Determine the (x, y) coordinate at the center of the cell enclosing the given text.  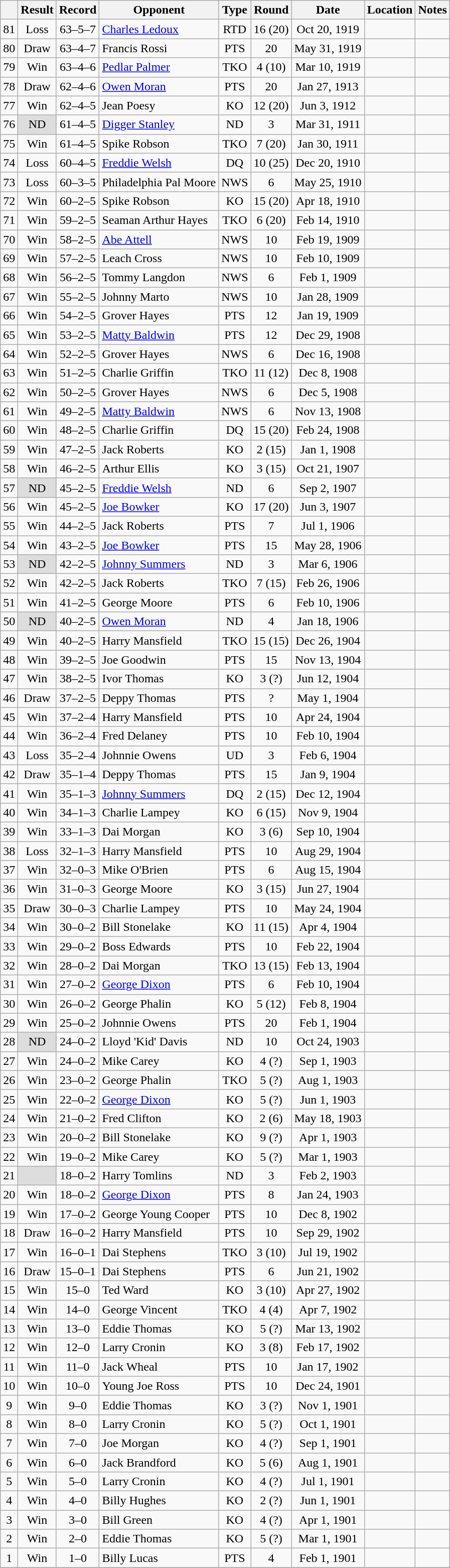
Type (235, 10)
55 (9, 526)
71 (9, 220)
May 28, 1906 (328, 545)
61 (9, 411)
Feb 2, 1903 (328, 1176)
37 (9, 870)
5 (12) (271, 1004)
64 (9, 354)
Fred Delaney (159, 736)
Feb 6, 1904 (328, 755)
56 (9, 507)
55–2–5 (78, 297)
60–3–5 (78, 182)
Jun 21, 1902 (328, 1271)
40 (9, 812)
16–0–1 (78, 1252)
11 (9, 1367)
17 (9, 1252)
42 (9, 774)
14 (9, 1309)
45 (9, 717)
75 (9, 144)
Feb 14, 1910 (328, 220)
28 (9, 1042)
77 (9, 105)
79 (9, 67)
Oct 24, 1903 (328, 1042)
Sep 10, 1904 (328, 831)
? (271, 698)
Jan 24, 1903 (328, 1195)
46–2–5 (78, 468)
Sep 1, 1903 (328, 1061)
Opponent (159, 10)
Leach Cross (159, 259)
2 (?) (271, 1501)
13–0 (78, 1329)
Jul 1, 1901 (328, 1482)
46 (9, 698)
Pedlar Palmer (159, 67)
12 (20) (271, 105)
14–0 (78, 1309)
39–2–5 (78, 660)
27 (9, 1061)
Location (390, 10)
Jan 1, 1908 (328, 449)
Abe Attell (159, 239)
Jean Poesy (159, 105)
35–1–4 (78, 774)
George Vincent (159, 1309)
1 (9, 1558)
Apr 18, 1910 (328, 201)
Jun 3, 1907 (328, 507)
Jan 18, 1906 (328, 622)
59–2–5 (78, 220)
George Young Cooper (159, 1214)
56–2–5 (78, 278)
5 (6) (271, 1463)
Aug 15, 1904 (328, 870)
Feb 22, 1904 (328, 946)
Billy Hughes (159, 1501)
29 (9, 1023)
6–0 (78, 1463)
Fred Clifton (159, 1118)
41 (9, 793)
52 (9, 583)
UD (235, 755)
Nov 13, 1908 (328, 411)
Feb 1, 1901 (328, 1558)
Nov 1, 1901 (328, 1405)
Jan 9, 1904 (328, 774)
Dec 8, 1902 (328, 1214)
11–0 (78, 1367)
Feb 10, 1909 (328, 259)
Nov 13, 1904 (328, 660)
66 (9, 316)
Apr 1, 1901 (328, 1520)
Arthur Ellis (159, 468)
Mar 1, 1903 (328, 1156)
4 (4) (271, 1309)
15 (15) (271, 641)
60–4–5 (78, 163)
57–2–5 (78, 259)
Mar 10, 1919 (328, 67)
70 (9, 239)
48 (9, 660)
Feb 10, 1906 (328, 602)
Jun 1, 1901 (328, 1501)
5–0 (78, 1482)
Oct 20, 1919 (328, 29)
3 (6) (271, 831)
23 (9, 1137)
43 (9, 755)
35–1–3 (78, 793)
25 (9, 1099)
19–0–2 (78, 1156)
63 (9, 373)
Oct 1, 1901 (328, 1424)
Mar 1, 1901 (328, 1539)
Oct 21, 1907 (328, 468)
44–2–5 (78, 526)
Round (271, 10)
Apr 4, 1904 (328, 927)
26–0–2 (78, 1004)
Notes (432, 10)
63–5–7 (78, 29)
73 (9, 182)
Mar 6, 1906 (328, 564)
13 (9, 1329)
68 (9, 278)
50–2–5 (78, 392)
27–0–2 (78, 985)
10–0 (78, 1386)
2–0 (78, 1539)
Feb 1, 1909 (328, 278)
Mike O'Brien (159, 870)
22–0–2 (78, 1099)
9–0 (78, 1405)
36 (9, 889)
19 (9, 1214)
15–0 (78, 1290)
65 (9, 335)
22 (9, 1156)
Sep 2, 1907 (328, 488)
38 (9, 851)
35 (9, 908)
Sep 29, 1902 (328, 1233)
17 (20) (271, 507)
29–0–2 (78, 946)
59 (9, 449)
May 1, 1904 (328, 698)
6 (15) (271, 812)
11 (15) (271, 927)
37–2–5 (78, 698)
16 (9, 1271)
Apr 1, 1903 (328, 1137)
May 18, 1903 (328, 1118)
Feb 13, 1904 (328, 966)
7 (20) (271, 144)
31 (9, 985)
Charles Ledoux (159, 29)
Feb 1, 1904 (328, 1023)
Jun 3, 1912 (328, 105)
72 (9, 201)
17–0–2 (78, 1214)
4 (10) (271, 67)
Ted Ward (159, 1290)
Billy Lucas (159, 1558)
18 (9, 1233)
32–0–3 (78, 870)
60–2–5 (78, 201)
34 (9, 927)
Jul 1, 1906 (328, 526)
6 (20) (271, 220)
34–1–3 (78, 812)
78 (9, 86)
1–0 (78, 1558)
Aug 1, 1901 (328, 1463)
15–0–1 (78, 1271)
Mar 13, 1902 (328, 1329)
49 (9, 641)
Dec 5, 1908 (328, 392)
Joe Morgan (159, 1443)
11 (12) (271, 373)
48–2–5 (78, 430)
62 (9, 392)
16 (20) (271, 29)
Ivor Thomas (159, 679)
Seaman Arthur Hayes (159, 220)
62–4–6 (78, 86)
May 25, 1910 (328, 182)
May 31, 1919 (328, 48)
58–2–5 (78, 239)
Dec 8, 1908 (328, 373)
Boss Edwards (159, 946)
Tommy Langdon (159, 278)
41–2–5 (78, 602)
25–0–2 (78, 1023)
12–0 (78, 1348)
33–1–3 (78, 831)
20–0–2 (78, 1137)
Jun 1, 1903 (328, 1099)
Harry Tomlins (159, 1176)
23–0–2 (78, 1080)
Feb 17, 1902 (328, 1348)
21 (9, 1176)
54 (9, 545)
38–2–5 (78, 679)
39 (9, 831)
9 (?) (271, 1137)
8–0 (78, 1424)
Feb 26, 1906 (328, 583)
47–2–5 (78, 449)
Result (37, 10)
16–0–2 (78, 1233)
Philadelphia Pal Moore (159, 182)
74 (9, 163)
62–4–5 (78, 105)
2 (9, 1539)
63–4–7 (78, 48)
21–0–2 (78, 1118)
Jan 19, 1909 (328, 316)
76 (9, 125)
Francis Rossi (159, 48)
Lloyd 'Kid' Davis (159, 1042)
Joe Goodwin (159, 660)
7 (15) (271, 583)
52–2–5 (78, 354)
54–2–5 (78, 316)
67 (9, 297)
Nov 9, 1904 (328, 812)
Jack Brandford (159, 1463)
10 (25) (271, 163)
30–0–3 (78, 908)
36–2–4 (78, 736)
2 (6) (271, 1118)
32–1–3 (78, 851)
Dec 29, 1908 (328, 335)
30 (9, 1004)
Apr 24, 1904 (328, 717)
Feb 19, 1909 (328, 239)
30–0–2 (78, 927)
Jan 30, 1911 (328, 144)
Record (78, 10)
Dec 20, 1910 (328, 163)
43–2–5 (78, 545)
7–0 (78, 1443)
Bill Green (159, 1520)
13 (15) (271, 966)
Jul 19, 1902 (328, 1252)
58 (9, 468)
9 (9, 1405)
3–0 (78, 1520)
53–2–5 (78, 335)
31–0–3 (78, 889)
Sep 1, 1901 (328, 1443)
81 (9, 29)
60 (9, 430)
Dec 24, 1901 (328, 1386)
Johnny Marto (159, 297)
Jan 28, 1909 (328, 297)
32 (9, 966)
69 (9, 259)
4–0 (78, 1501)
35–2–4 (78, 755)
Dec 12, 1904 (328, 793)
May 24, 1904 (328, 908)
Aug 29, 1904 (328, 851)
Mar 31, 1911 (328, 125)
Apr 7, 1902 (328, 1309)
26 (9, 1080)
Jan 27, 1913 (328, 86)
Young Joe Ross (159, 1386)
Jan 17, 1902 (328, 1367)
5 (9, 1482)
Jun 12, 1904 (328, 679)
63–4–6 (78, 67)
53 (9, 564)
47 (9, 679)
51 (9, 602)
Dec 26, 1904 (328, 641)
49–2–5 (78, 411)
80 (9, 48)
37–2–4 (78, 717)
3 (8) (271, 1348)
Dec 16, 1908 (328, 354)
Aug 1, 1903 (328, 1080)
Jack Wheal (159, 1367)
RTD (235, 29)
44 (9, 736)
24 (9, 1118)
Apr 27, 1902 (328, 1290)
Digger Stanley (159, 125)
57 (9, 488)
51–2–5 (78, 373)
28–0–2 (78, 966)
Feb 8, 1904 (328, 1004)
Feb 24, 1908 (328, 430)
Date (328, 10)
50 (9, 622)
33 (9, 946)
Jun 27, 1904 (328, 889)
